Provide the (X, Y) coordinate of the cell's center where the given text is located.  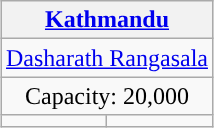
Kathmandu (106, 20)
Dasharath Rangasala (106, 58)
Capacity: 20,000 (106, 96)
